For the text-containing cell, return its midpoint in [X, Y] coordinate format. 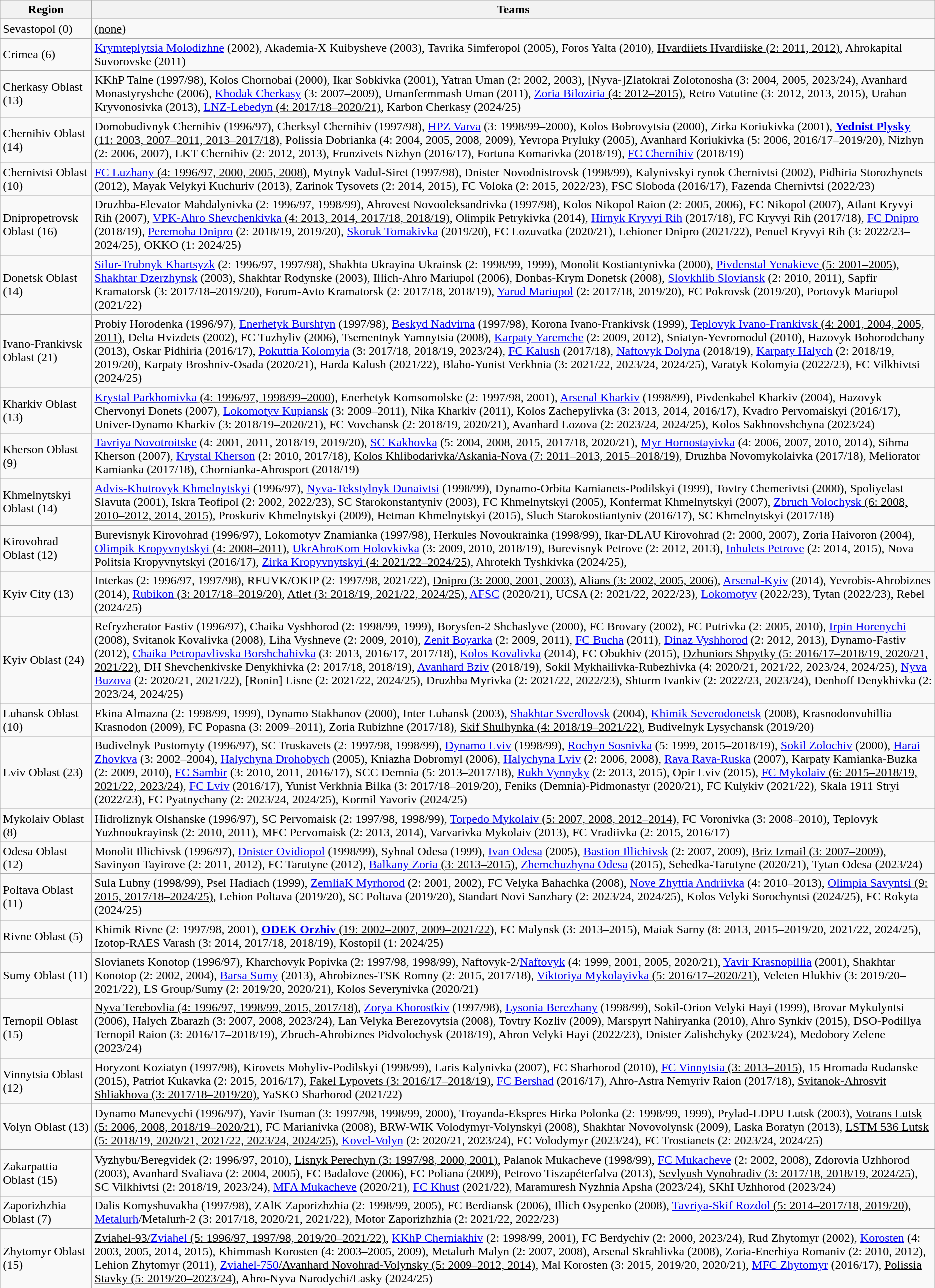
Chernihiv Oblast (14) [46, 140]
Zakarpattia Oblast (15) [46, 1173]
Luhansk Oblast (10) [46, 720]
(none) [513, 29]
Volyn Oblast (13) [46, 1127]
Poltava Oblast (11) [46, 897]
Cherkasy Oblast (13) [46, 94]
Kyiv City (13) [46, 594]
Odesa Oblast (12) [46, 858]
Rivne Oblast (5) [46, 936]
Sumy Oblast (11) [46, 975]
Mykolaiv Oblast (8) [46, 825]
Ivano-Frankivsk Oblast (21) [46, 351]
Chernivtsi Oblast (10) [46, 179]
Teams [513, 10]
Khmelnytskyi Oblast (14) [46, 502]
Kyiv Oblast (24) [46, 660]
Dnipropetrovsk Oblast (16) [46, 225]
Zhytomyr Oblast (15) [46, 1258]
Donetsk Oblast (14) [46, 285]
Kirovohrad Oblast (12) [46, 548]
Sevastopol (0) [46, 29]
Zaporizhzhia Oblast (7) [46, 1212]
Region [46, 10]
Vinnytsia Oblast (12) [46, 1081]
Kharkiv Oblast (13) [46, 410]
Crimea (6) [46, 55]
Lviv Oblast (23) [46, 773]
Kherson Oblast (9) [46, 456]
Ternopil Oblast (15) [46, 1028]
